Output the [x, y] coordinate of the center of the cell containing the given text.  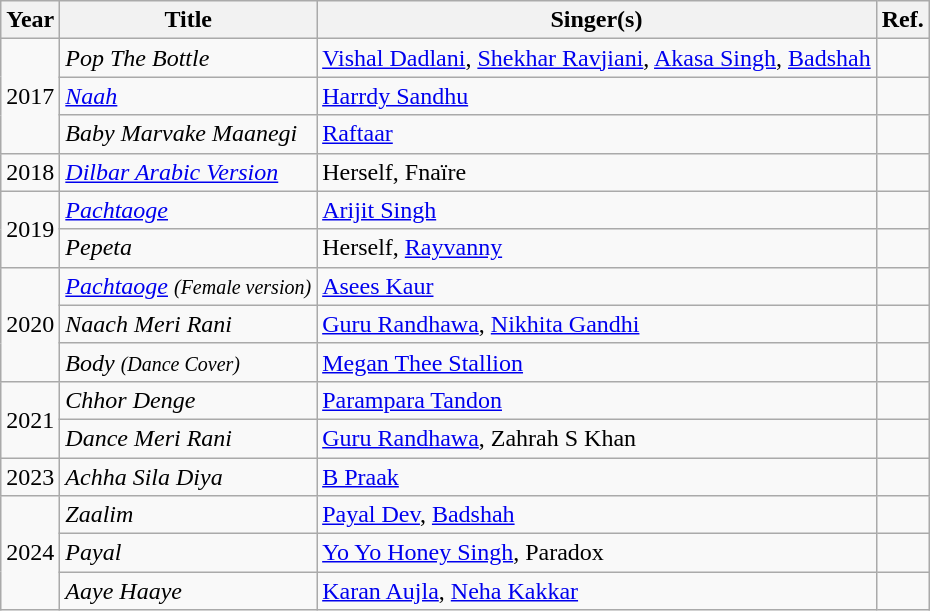
Guru Randhawa, Zahrah S Khan [597, 438]
2019 [30, 229]
Raftaar [597, 134]
Zaalim [188, 515]
Vishal Dadlani, Shekhar Ravjiani, Akasa Singh, Badshah [597, 58]
Pepeta [188, 248]
Asees Kaur [597, 286]
Payal [188, 553]
Parampara Tandon [597, 400]
Payal Dev, Badshah [597, 515]
Achha Sila Diya [188, 477]
Yo Yo Honey Singh, Paradox [597, 553]
2020 [30, 324]
Baby Marvake Maanegi [188, 134]
Body (Dance Cover) [188, 362]
Herself, Fnaïre [597, 172]
Pachtaoge (Female version) [188, 286]
Megan Thee Stallion [597, 362]
Title [188, 20]
Aaye Haaye [188, 591]
Ref. [902, 20]
Guru Randhawa, Nikhita Gandhi [597, 324]
Pachtaoge [188, 210]
Dance Meri Rani [188, 438]
Pop The Bottle [188, 58]
2018 [30, 172]
2023 [30, 477]
Karan Aujla, Neha Kakkar [597, 591]
Naah [188, 96]
2021 [30, 419]
Chhor Denge [188, 400]
Naach Meri Rani [188, 324]
Singer(s) [597, 20]
Dilbar Arabic Version [188, 172]
2024 [30, 553]
B Praak [597, 477]
2017 [30, 96]
Herself, Rayvanny [597, 248]
Year [30, 20]
Harrdy Sandhu [597, 96]
Arijit Singh [597, 210]
